Return (X, Y) of the center of cell containing provided text 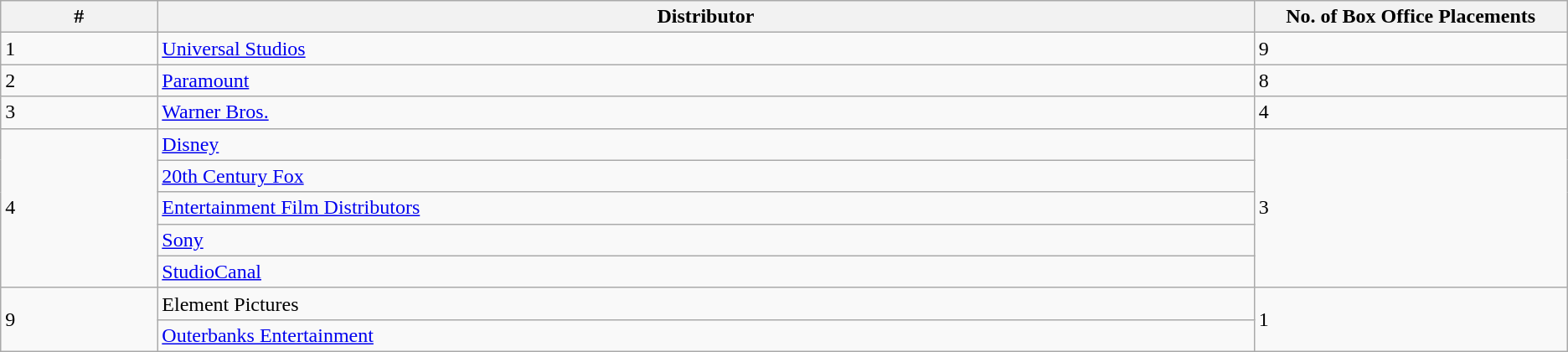
8 (1411, 80)
Universal Studios (705, 49)
No. of Box Office Placements (1411, 17)
Outerbanks Entertainment (705, 335)
Warner Bros. (705, 112)
Entertainment Film Distributors (705, 208)
# (79, 17)
Paramount (705, 80)
20th Century Fox (705, 176)
StudioCanal (705, 272)
2 (79, 80)
Distributor (705, 17)
Element Pictures (705, 303)
Sony (705, 240)
Disney (705, 144)
